Output the [x, y] coordinate of the center of the cell containing the given text.  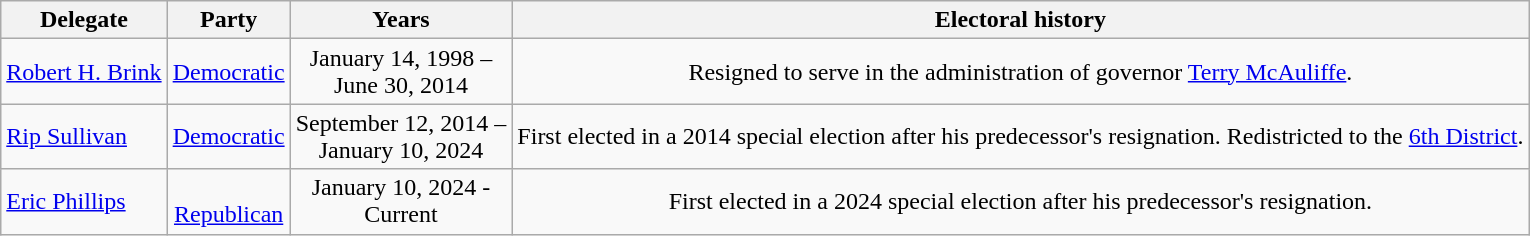
January 14, 1998 –June 30, 2014 [401, 72]
January 10, 2024 -Current [401, 202]
Resigned to serve in the administration of governor Terry McAuliffe. [1020, 72]
First elected in a 2024 special election after his predecessor's resignation. [1020, 202]
Years [401, 20]
Republican [228, 202]
Electoral history [1020, 20]
Rip Sullivan [84, 136]
Robert H. Brink [84, 72]
First elected in a 2014 special election after his predecessor's resignation. Redistricted to the 6th District. [1020, 136]
Eric Phillips [84, 202]
September 12, 2014 –January 10, 2024 [401, 136]
Delegate [84, 20]
Party [228, 20]
